For the text-containing cell, return its midpoint in (X, Y) coordinate format. 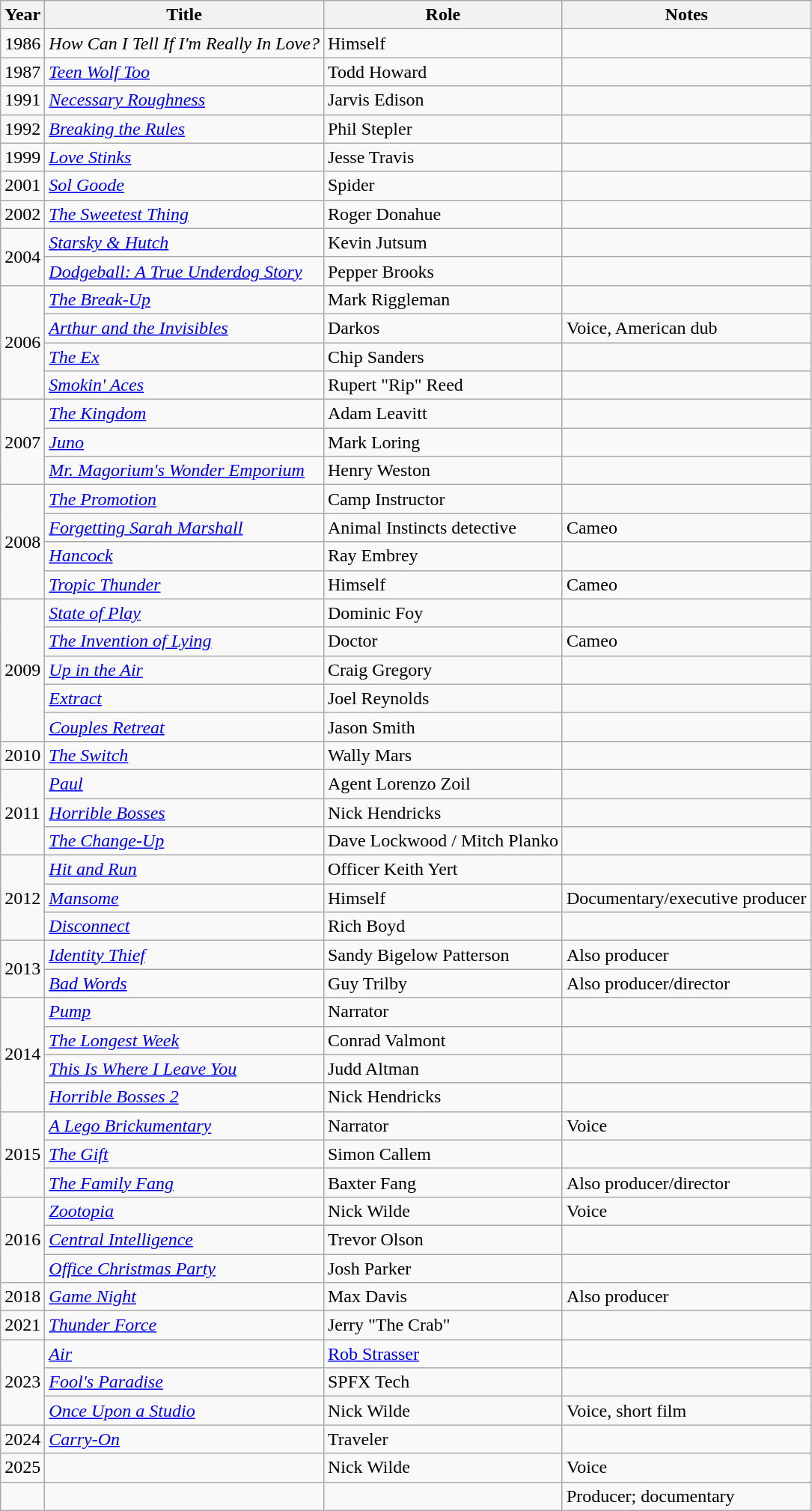
This Is Where I Leave You (184, 1069)
Horrible Bosses (184, 812)
1999 (22, 157)
Extract (184, 698)
The Invention of Lying (184, 641)
Hit and Run (184, 870)
The Break-Up (184, 299)
Max Davis (443, 1297)
Love Stinks (184, 157)
Game Night (184, 1297)
Chip Sanders (443, 357)
Ray Embrey (443, 556)
Joel Reynolds (443, 698)
2010 (22, 755)
2016 (22, 1239)
Dominic Foy (443, 613)
How Can I Tell If I'm Really In Love? (184, 43)
Disconnect (184, 927)
Up in the Air (184, 670)
Horrible Bosses 2 (184, 1097)
Fool's Paradise (184, 1382)
Rich Boyd (443, 927)
2006 (22, 342)
1991 (22, 100)
Wally Mars (443, 755)
Jerry "The Crab" (443, 1325)
The Kingdom (184, 414)
2025 (22, 1468)
Air (184, 1354)
2011 (22, 812)
The Family Fang (184, 1182)
Tropic Thunder (184, 584)
2021 (22, 1325)
Conrad Valmont (443, 1040)
2018 (22, 1297)
2014 (22, 1054)
Josh Parker (443, 1269)
Starsky & Hutch (184, 242)
2024 (22, 1439)
Breaking the Rules (184, 129)
Baxter Fang (443, 1182)
Producer; documentary (686, 1496)
Henry Weston (443, 471)
Identity Thief (184, 955)
Darkos (443, 328)
Dave Lockwood / Mitch Planko (443, 841)
2012 (22, 898)
Bad Words (184, 983)
Trevor Olson (443, 1239)
2001 (22, 186)
Smokin' Aces (184, 385)
Kevin Jutsum (443, 242)
Zootopia (184, 1211)
Voice, short film (686, 1411)
The Sweetest Thing (184, 214)
Jason Smith (443, 727)
Animal Instincts detective (443, 528)
Officer Keith Yert (443, 870)
Phil Stepler (443, 129)
2013 (22, 969)
2023 (22, 1382)
Traveler (443, 1439)
Couples Retreat (184, 727)
Judd Altman (443, 1069)
Carry-On (184, 1439)
Adam Leavitt (443, 414)
Roger Donahue (443, 214)
2015 (22, 1154)
Sandy Bigelow Patterson (443, 955)
Teen Wolf Too (184, 72)
Notes (686, 15)
Todd Howard (443, 72)
Rupert "Rip" Reed (443, 385)
Voice, American dub (686, 328)
Documentary/executive producer (686, 898)
Camp Instructor (443, 499)
The Change-Up (184, 841)
2009 (22, 670)
The Ex (184, 357)
1987 (22, 72)
Mr. Magorium's Wonder Emporium (184, 471)
Doctor (443, 641)
Craig Gregory (443, 670)
Guy Trilby (443, 983)
2002 (22, 214)
Mark Riggleman (443, 299)
Jarvis Edison (443, 100)
Mark Loring (443, 442)
Once Upon a Studio (184, 1411)
2007 (22, 442)
A Lego Brickumentary (184, 1126)
Mansome (184, 898)
Agent Lorenzo Zoil (443, 784)
Simon Callem (443, 1154)
2004 (22, 257)
Rob Strasser (443, 1354)
The Gift (184, 1154)
The Promotion (184, 499)
1986 (22, 43)
Spider (443, 186)
Jesse Travis (443, 157)
Pepper Brooks (443, 271)
Arthur and the Invisibles (184, 328)
Title (184, 15)
SPFX Tech (443, 1382)
The Longest Week (184, 1040)
The Switch (184, 755)
2008 (22, 542)
Hancock (184, 556)
Role (443, 15)
1992 (22, 129)
Sol Goode (184, 186)
Juno (184, 442)
Paul (184, 784)
Necessary Roughness (184, 100)
Office Christmas Party (184, 1269)
Dodgeball: A True Underdog Story (184, 271)
State of Play (184, 613)
Pump (184, 1012)
Year (22, 15)
Thunder Force (184, 1325)
Central Intelligence (184, 1239)
Forgetting Sarah Marshall (184, 528)
